Output the (X, Y) coordinate of the center of the cell containing the given text.  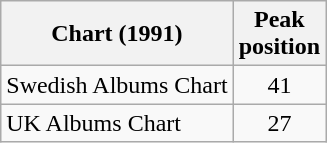
Chart (1991) (117, 34)
27 (279, 123)
UK Albums Chart (117, 123)
Swedish Albums Chart (117, 85)
41 (279, 85)
Peakposition (279, 34)
